Scan for the cell matching the given text and deliver its (x, y) coordinate at center. 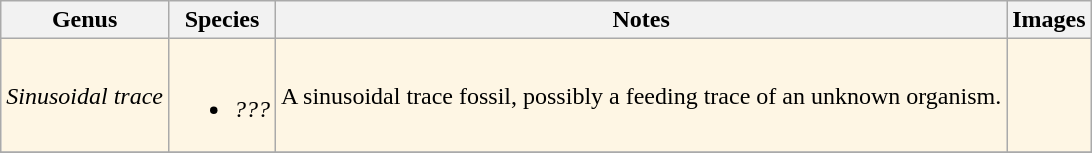
A sinusoidal trace fossil, possibly a feeding trace of an unknown organism. (642, 96)
Genus (85, 20)
Species (222, 20)
Images (1049, 20)
Notes (642, 20)
??? (222, 96)
Sinusoidal trace (85, 96)
